Return the [x, y] coordinate for the center point of the cell that contains the specified text.  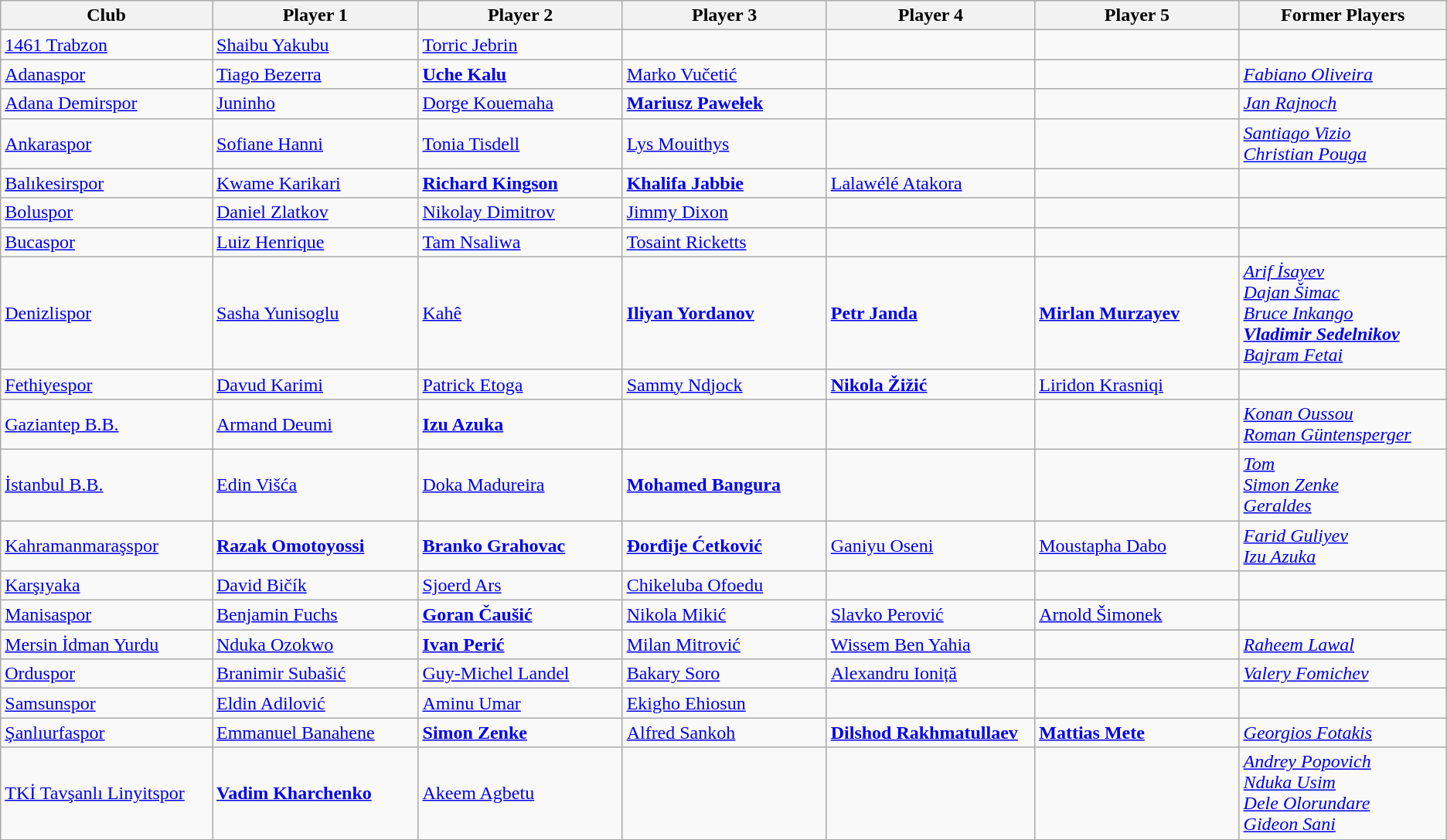
Valery Fomichev [1343, 674]
Torric Jebrin [520, 45]
Player 1 [315, 15]
Petr Janda [931, 313]
Uche Kalu [520, 74]
Patrick Etoga [520, 384]
Player 4 [931, 15]
Adana Demirspor [107, 104]
Wissem Ben Yahia [931, 644]
Player 2 [520, 15]
Alexandru Ioniță [931, 674]
Fabiano Oliveira [1343, 74]
Adanaspor [107, 74]
Arnold Šimonek [1137, 615]
Club [107, 15]
Branko Grahovac [520, 546]
Eldin Adilović [315, 703]
Razak Omotoyossi [315, 546]
Dilshod Rakhmatullaev [931, 733]
Davud Karimi [315, 384]
Tosaint Ricketts [724, 242]
Vadim Kharchenko [315, 793]
Akeem Agbetu [520, 793]
Emmanuel Banahene [315, 733]
Aminu Umar [520, 703]
Jan Rajnoch [1343, 104]
Arif İsayev Dajan Šimac Bruce Inkango Vladimir Sedelnikov Bajram Fetai [1343, 313]
Nduka Ozokwo [315, 644]
Liridon Krasniqi [1137, 384]
Tom Simon Zenke Geraldes [1343, 485]
Mariusz Pawełek [724, 104]
Jimmy Dixon [724, 213]
Sasha Yunisoglu [315, 313]
Raheem Lawal [1343, 644]
Ganiyu Oseni [931, 546]
Richard Kingson [520, 183]
Mersin İdman Yurdu [107, 644]
Luiz Henrique [315, 242]
Dorge Kouemaha [520, 104]
Alfred Sankoh [724, 733]
Milan Mitrović [724, 644]
Bakary Soro [724, 674]
Slavko Perović [931, 615]
Andrey Popovich Nduka Usim Dele Olorundare Gideon Sani [1343, 793]
Santiago Vizio Christian Pouga [1343, 144]
Mirlan Murzayev [1137, 313]
Bucaspor [107, 242]
Gaziantep B.B. [107, 423]
Samsunspor [107, 703]
Simon Zenke [520, 733]
Fethiyespor [107, 384]
Tiago Bezerra [315, 74]
Tam Nsaliwa [520, 242]
Konan Oussou Roman Güntensperger [1343, 423]
Sammy Ndjock [724, 384]
Kahê [520, 313]
Branimir Subašić [315, 674]
Marko Vučetić [724, 74]
Doka Madureira [520, 485]
David Bičík [315, 586]
Farid Guliyev Izu Azuka [1343, 546]
Ankaraspor [107, 144]
Chikeluba Ofoedu [724, 586]
Goran Čaušić [520, 615]
İstanbul B.B. [107, 485]
Moustapha Dabo [1137, 546]
Karşıyaka [107, 586]
Orduspor [107, 674]
Edin Višća [315, 485]
Daniel Zlatkov [315, 213]
Ekigho Ehiosun [724, 703]
Georgios Fotakis [1343, 733]
Kahramanmaraşspor [107, 546]
Khalifa Jabbie [724, 183]
Manisaspor [107, 615]
Lys Mouithys [724, 144]
Sjoerd Ars [520, 586]
Ivan Perić [520, 644]
Boluspor [107, 213]
Player 5 [1137, 15]
Balıkesirspor [107, 183]
Denizlispor [107, 313]
Şanlıurfaspor [107, 733]
Player 3 [724, 15]
Benjamin Fuchs [315, 615]
Armand Deumi [315, 423]
Kwame Karikari [315, 183]
Guy-Michel Landel [520, 674]
TKİ Tavşanlı Linyitspor [107, 793]
Iliyan Yordanov [724, 313]
Tonia Tisdell [520, 144]
Juninho [315, 104]
Đorđije Ćetković [724, 546]
Izu Azuka [520, 423]
Mohamed Bangura [724, 485]
Nikola Žižić [931, 384]
Nikola Mikić [724, 615]
Mattias Mete [1137, 733]
Nikolay Dimitrov [520, 213]
Lalawélé Atakora [931, 183]
1461 Trabzon [107, 45]
Sofiane Hanni [315, 144]
Shaibu Yakubu [315, 45]
Former Players [1343, 15]
